Provide the [x, y] coordinate of the cell's center where the given text is located.  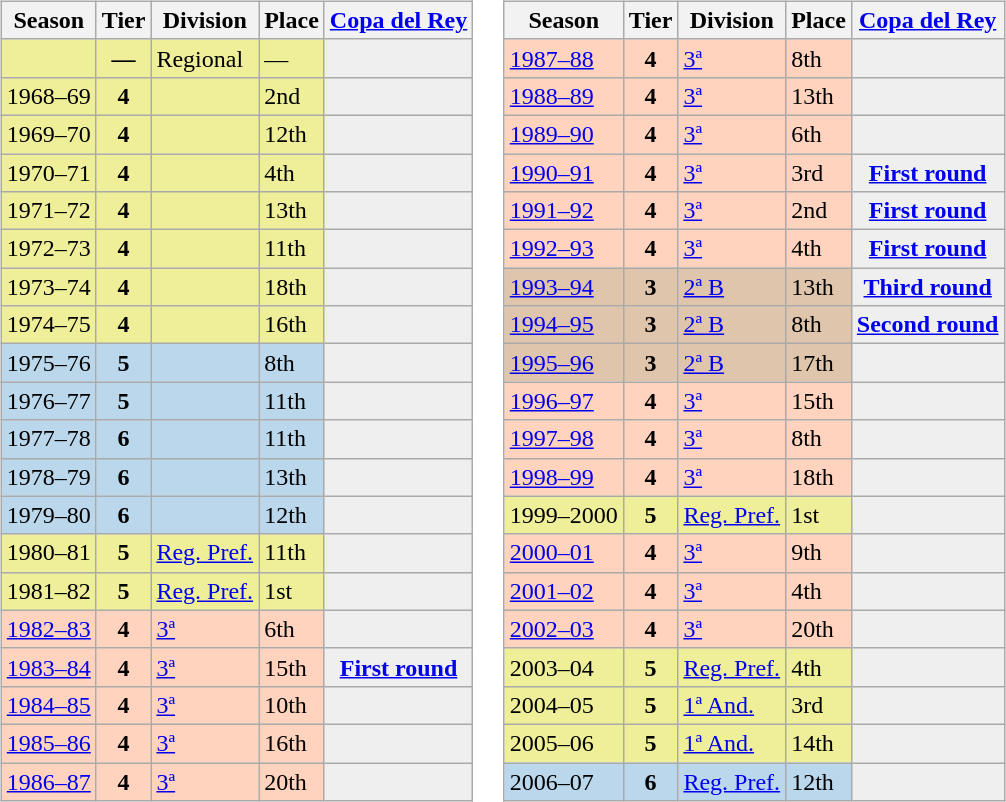
1996–97 [564, 401]
1973–74 [48, 287]
Regional [205, 58]
1992–93 [564, 249]
17th [819, 363]
1984–85 [48, 705]
1980–81 [48, 553]
1988–89 [564, 96]
1995–96 [564, 363]
1994–95 [564, 325]
1978–79 [48, 477]
14th [819, 743]
1993–94 [564, 287]
1986–87 [48, 781]
2001–02 [564, 591]
1979–80 [48, 515]
1976–77 [48, 401]
1989–90 [564, 134]
1990–91 [564, 173]
2005–06 [564, 743]
1985–86 [48, 743]
1998–99 [564, 477]
2004–05 [564, 705]
Second round [928, 325]
1991–92 [564, 211]
10th [292, 705]
1987–88 [564, 58]
1975–76 [48, 363]
1971–72 [48, 211]
1969–70 [48, 134]
2006–07 [564, 781]
1972–73 [48, 249]
9th [819, 553]
1968–69 [48, 96]
1970–71 [48, 173]
1981–82 [48, 591]
Third round [928, 287]
1977–78 [48, 439]
2002–03 [564, 629]
1997–98 [564, 439]
2003–04 [564, 667]
1983–84 [48, 667]
2000–01 [564, 553]
1982–83 [48, 629]
1974–75 [48, 325]
1999–2000 [564, 515]
